Return [x, y] of the center of cell containing provided text 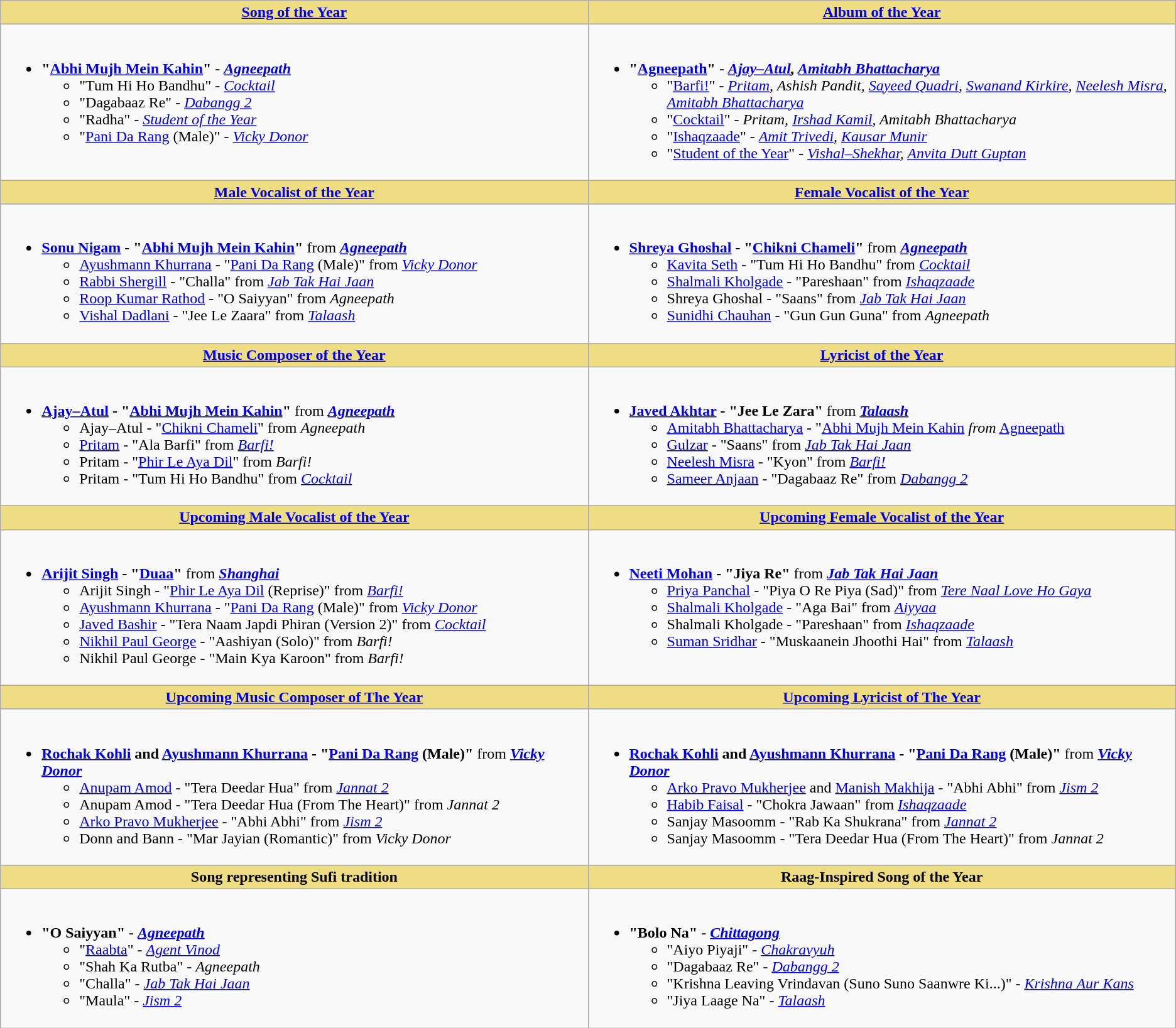
Song representing Sufi tradition [294, 877]
Raag-Inspired Song of the Year [882, 877]
Song of the Year [294, 13]
Upcoming Music Composer of The Year [294, 697]
Upcoming Male Vocalist of the Year [294, 517]
Upcoming Female Vocalist of the Year [882, 517]
Album of the Year [882, 13]
Female Vocalist of the Year [882, 192]
Male Vocalist of the Year [294, 192]
Upcoming Lyricist of The Year [882, 697]
Music Composer of the Year [294, 355]
"O Saiyyan" - Agneepath"Raabta" - Agent Vinod"Shah Ka Rutba" - Agneepath"Challa" - Jab Tak Hai Jaan"Maula" - Jism 2 [294, 958]
Lyricist of the Year [882, 355]
